Provide the (x, y) coordinate of the cell's center where the given text is located.  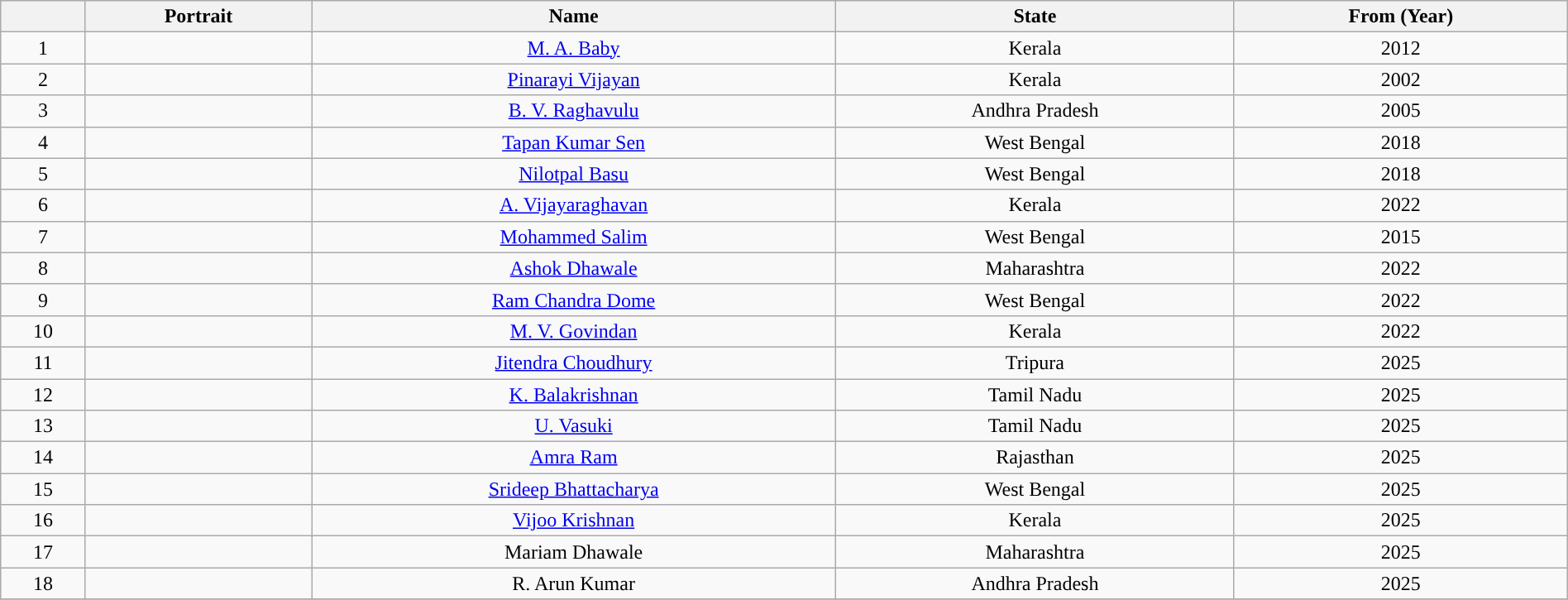
Pinarayi Vijayan (574, 79)
M. A. Baby (574, 48)
2 (43, 79)
Ram Chandra Dome (574, 300)
Name (574, 17)
6 (43, 205)
U. Vasuki (574, 426)
10 (43, 331)
Amra Ram (574, 458)
R. Arun Kumar (574, 583)
18 (43, 583)
Mohammed Salim (574, 237)
2005 (1401, 111)
2012 (1401, 48)
From (Year) (1401, 17)
2002 (1401, 79)
Nilotpal Basu (574, 174)
A. Vijayaraghavan (574, 205)
16 (43, 521)
5 (43, 174)
M. V. Govindan (574, 331)
12 (43, 395)
9 (43, 300)
Rajasthan (1035, 458)
15 (43, 489)
Mariam Dhawale (574, 552)
7 (43, 237)
13 (43, 426)
14 (43, 458)
K. Balakrishnan (574, 395)
2015 (1401, 237)
3 (43, 111)
B. V. Raghavulu (574, 111)
8 (43, 268)
11 (43, 362)
Srideep Bhattacharya (574, 489)
4 (43, 142)
17 (43, 552)
State (1035, 17)
Tapan Kumar Sen (574, 142)
Tripura (1035, 362)
Vijoo Krishnan (574, 521)
1 (43, 48)
Ashok Dhawale (574, 268)
Portrait (198, 17)
Jitendra Choudhury (574, 362)
